Find where the given text appears and provide that cell's center as [x, y] coordinate. 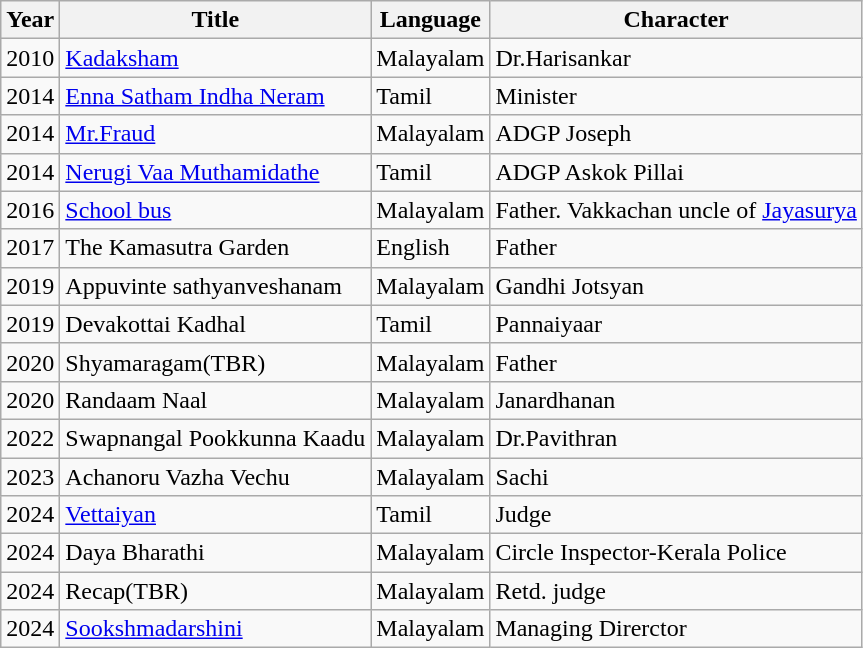
2022 [30, 438]
Pannaiyaar [676, 324]
Language [430, 20]
Achanoru Vazha Vechu [216, 477]
Appuvinte sathyanveshanam [216, 286]
Sachi [676, 477]
Title [216, 20]
School bus [216, 210]
Sookshmadarshini [216, 629]
2010 [30, 58]
Dr.Pavithran [676, 438]
Gandhi Jotsyan [676, 286]
Managing Direrctor [676, 629]
Nerugi Vaa Muthamidathe [216, 172]
Recap(TBR) [216, 591]
Shyamaragam(TBR) [216, 362]
2023 [30, 477]
Character [676, 20]
Circle Inspector-Kerala Police [676, 553]
Randaam Naal [216, 400]
2016 [30, 210]
The Kamasutra Garden [216, 248]
Father. Vakkachan uncle of Jayasurya [676, 210]
Dr.Harisankar [676, 58]
Mr.Fraud [216, 134]
Enna Satham Indha Neram [216, 96]
Judge [676, 515]
Daya Bharathi [216, 553]
2017 [30, 248]
Janardhanan [676, 400]
Minister [676, 96]
ADGP Joseph [676, 134]
Devakottai Kadhal [216, 324]
Kadaksham [216, 58]
English [430, 248]
Vettaiyan [216, 515]
ADGP Askok Pillai [676, 172]
Swapnangal Pookkunna Kaadu [216, 438]
Year [30, 20]
Retd. judge [676, 591]
